Determine the [x, y] coordinate at the center of the cell enclosing the given text.  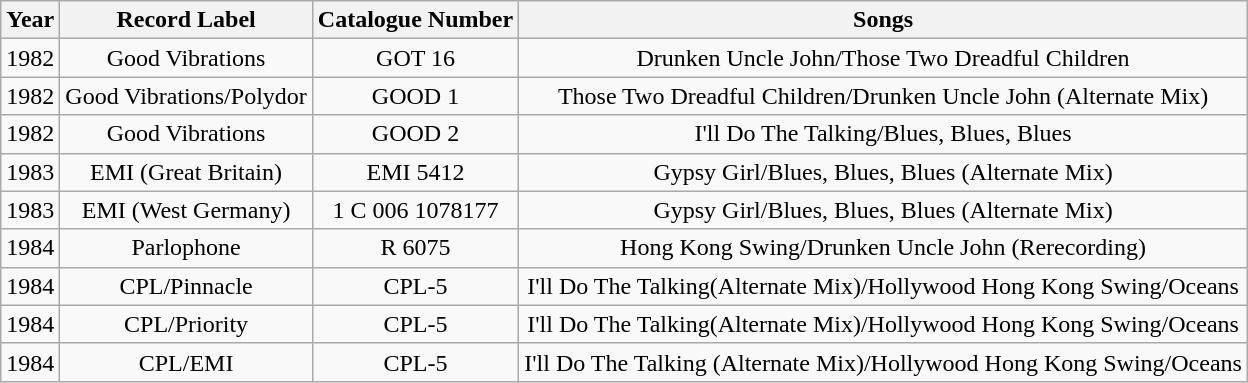
Songs [884, 20]
EMI 5412 [415, 172]
Year [30, 20]
Catalogue Number [415, 20]
I'll Do The Talking (Alternate Mix)/Hollywood Hong Kong Swing/Oceans [884, 362]
I'll Do The Talking/Blues, Blues, Blues [884, 134]
Parlophone [186, 248]
Drunken Uncle John/Those Two Dreadful Children [884, 58]
EMI (West Germany) [186, 210]
CPL/EMI [186, 362]
CPL/Priority [186, 324]
Good Vibrations/Polydor [186, 96]
Those Two Dreadful Children/Drunken Uncle John (Alternate Mix) [884, 96]
CPL/Pinnacle [186, 286]
Hong Kong Swing/Drunken Uncle John (Rerecording) [884, 248]
Record Label [186, 20]
GOOD 2 [415, 134]
EMI (Great Britain) [186, 172]
R 6075 [415, 248]
GOOD 1 [415, 96]
GOT 16 [415, 58]
1 C 006 1078177 [415, 210]
